Return the (x, y) coordinate for the center point of the cell that contains the specified text.  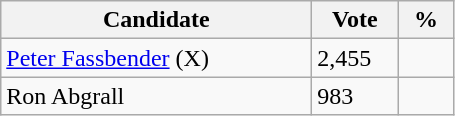
Vote (355, 20)
983 (355, 96)
Candidate (156, 20)
Peter Fassbender (X) (156, 58)
% (426, 20)
Ron Abgrall (156, 96)
2,455 (355, 58)
